Capture the cell that displays the provided text and extract its (x, y) central coordinate. 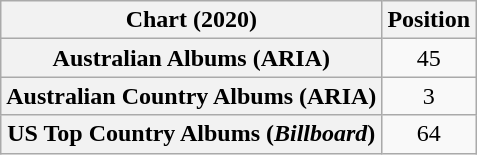
Australian Country Albums (ARIA) (192, 96)
Chart (2020) (192, 20)
Australian Albums (ARIA) (192, 58)
Position (429, 20)
US Top Country Albums (Billboard) (192, 134)
45 (429, 58)
64 (429, 134)
3 (429, 96)
